Determine the [X, Y] coordinate at the center of the cell enclosing the given text.  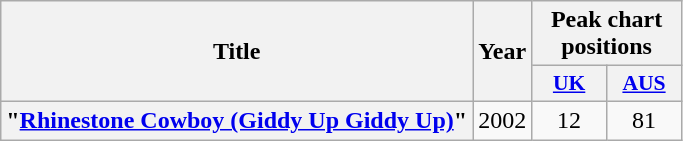
81 [644, 120]
Peak chart positions [607, 34]
Year [502, 52]
Title [237, 52]
UK [570, 84]
AUS [644, 84]
"Rhinestone Cowboy (Giddy Up Giddy Up)" [237, 120]
12 [570, 120]
2002 [502, 120]
